Provide the (x, y) coordinate of the cell's center where the given text is located.  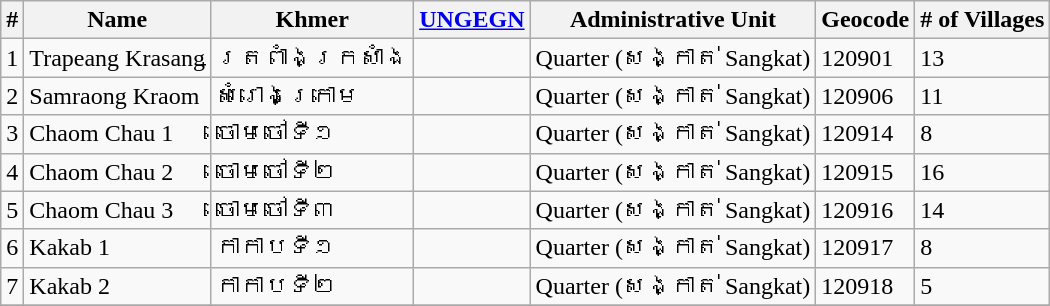
ចោមចៅទី២ (312, 172)
13 (982, 58)
120917 (866, 248)
ចោមចៅទី៣ (312, 210)
ត្រពាំងក្រសាំង (312, 58)
UNGEGN (472, 20)
120916 (866, 210)
7 (12, 286)
Name (118, 20)
Samraong Kraom (118, 96)
1 (12, 58)
2 (12, 96)
Chaom Chau 2 (118, 172)
14 (982, 210)
120906 (866, 96)
Trapeang Krasang (118, 58)
Chaom Chau 3 (118, 210)
កាកាបទី២ (312, 286)
120918 (866, 286)
120914 (866, 134)
# of Villages (982, 20)
16 (982, 172)
120915 (866, 172)
3 (12, 134)
4 (12, 172)
ចោមចៅទី១ (312, 134)
# (12, 20)
Khmer (312, 20)
11 (982, 96)
កាកាបទី១ (312, 248)
120901 (866, 58)
Chaom Chau 1 (118, 134)
Administrative Unit (673, 20)
6 (12, 248)
Geocode (866, 20)
Kakab 1 (118, 248)
សំរោងក្រោម (312, 96)
Kakab 2 (118, 286)
